Pinpoint the cell where the given text exists, returning its (x, y) midpoint coordinate. 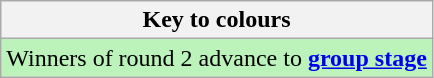
Key to colours (217, 20)
Winners of round 2 advance to group stage (217, 58)
